Capture the cell that displays the provided text and extract its [x, y] central coordinate. 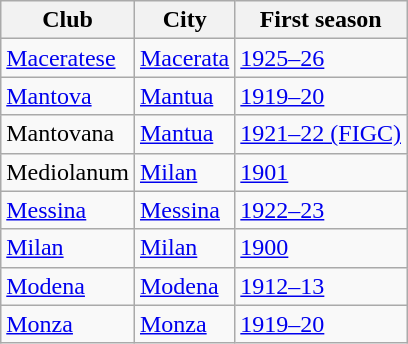
1901 [321, 172]
Mantova [68, 96]
1922–23 [321, 210]
1925–26 [321, 58]
Macerata [184, 58]
1900 [321, 248]
Mantovana [68, 134]
First season [321, 20]
Club [68, 20]
Mediolanum [68, 172]
Maceratese [68, 58]
1912–13 [321, 286]
1921–22 (FIGC) [321, 134]
City [184, 20]
